From the cell containing the given text, extract its center point as [X, Y] coordinate. 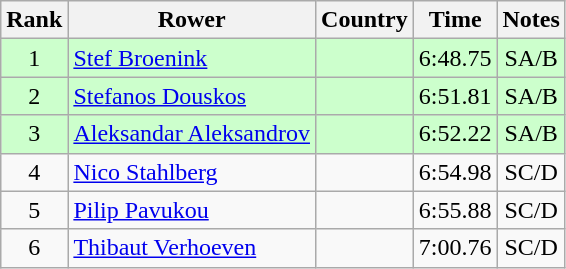
Rank [34, 20]
Aleksandar Aleksandrov [192, 134]
6 [34, 248]
6:51.81 [455, 96]
Nico Stahlberg [192, 172]
1 [34, 58]
Stef Broenink [192, 58]
7:00.76 [455, 248]
6:48.75 [455, 58]
Country [365, 20]
3 [34, 134]
Time [455, 20]
6:52.22 [455, 134]
Notes [531, 20]
5 [34, 210]
6:54.98 [455, 172]
6:55.88 [455, 210]
2 [34, 96]
Rower [192, 20]
Thibaut Verhoeven [192, 248]
4 [34, 172]
Stefanos Douskos [192, 96]
Pilip Pavukou [192, 210]
